Return the (X, Y) coordinate for the center point of the cell that contains the specified text.  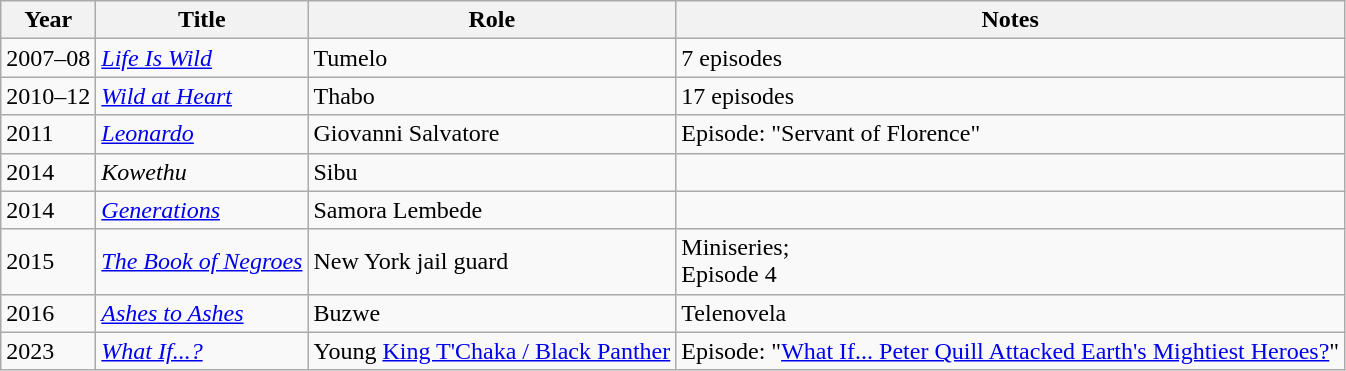
Young King T'Chaka / Black Panther (492, 351)
Sibu (492, 172)
Life Is Wild (202, 58)
New York jail guard (492, 262)
2011 (48, 134)
Wild at Heart (202, 96)
2010–12 (48, 96)
Thabo (492, 96)
2023 (48, 351)
2016 (48, 313)
Kowethu (202, 172)
Episode: "Servant of Florence" (1010, 134)
The Book of Negroes (202, 262)
Role (492, 20)
Tumelo (492, 58)
Buzwe (492, 313)
Ashes to Ashes (202, 313)
Generations (202, 210)
Title (202, 20)
What If...? (202, 351)
17 episodes (1010, 96)
Giovanni Salvatore (492, 134)
Miniseries; Episode 4 (1010, 262)
Telenovela (1010, 313)
7 episodes (1010, 58)
2007–08 (48, 58)
Leonardo (202, 134)
2015 (48, 262)
Year (48, 20)
Notes (1010, 20)
Episode: "What If... Peter Quill Attacked Earth's Mightiest Heroes?" (1010, 351)
Samora Lembede (492, 210)
